For the text-containing cell, return its midpoint in [X, Y] coordinate format. 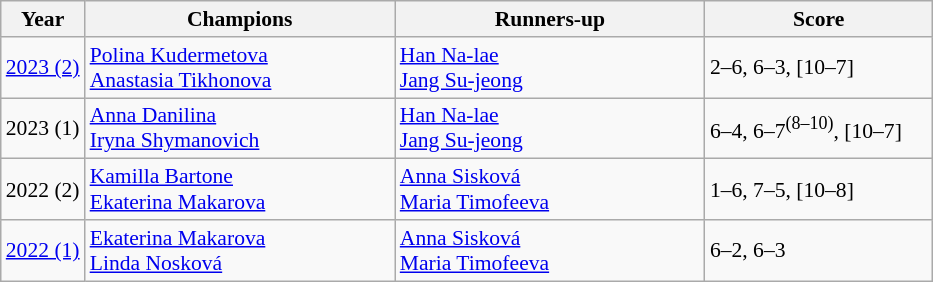
1–6, 7–5, [10–8] [819, 190]
6–2, 6–3 [819, 250]
Anna Danilina Iryna Shymanovich [240, 128]
2023 (1) [43, 128]
2022 (2) [43, 190]
Polina Kudermetova Anastasia Tikhonova [240, 68]
2022 (1) [43, 250]
Runners-up [550, 19]
Ekaterina Makarova Linda Nosková [240, 250]
Score [819, 19]
2–6, 6–3, [10–7] [819, 68]
6–4, 6–7(8–10), [10–7] [819, 128]
Champions [240, 19]
Year [43, 19]
2023 (2) [43, 68]
Kamilla Bartone Ekaterina Makarova [240, 190]
